For the text-containing cell, return its midpoint in [X, Y] coordinate format. 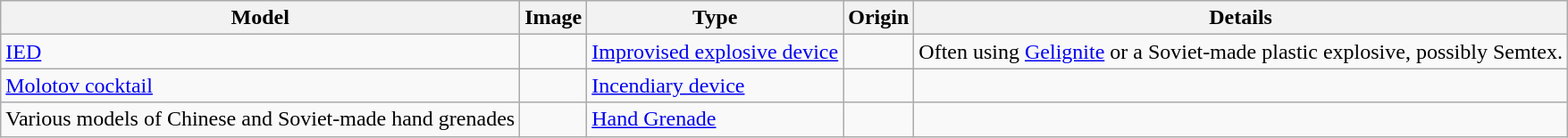
Details [1241, 18]
Hand Grenade [715, 119]
Various models of Chinese and Soviet-made hand grenades [261, 119]
Molotov cocktail [261, 85]
IED [261, 52]
Type [715, 18]
Model [261, 18]
Origin [879, 18]
Often using Gelignite or a Soviet-made plastic explosive, possibly Semtex. [1241, 52]
Image [554, 18]
Improvised explosive device [715, 52]
Incendiary device [715, 85]
